Return [x, y] of the center of cell containing provided text 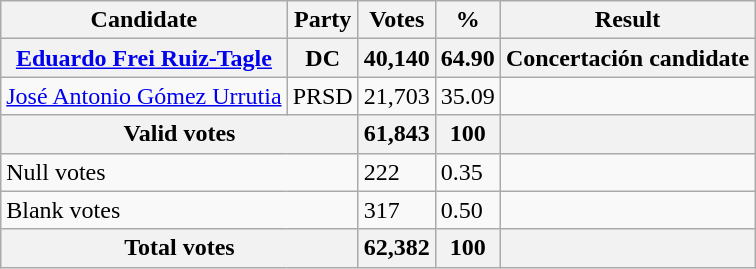
Candidate [144, 20]
35.09 [468, 96]
222 [396, 172]
Valid votes [180, 134]
DC [322, 58]
Votes [396, 20]
PRSD [322, 96]
Party [322, 20]
% [468, 20]
Total votes [180, 248]
21,703 [396, 96]
0.50 [468, 210]
José Antonio Gómez Urrutia [144, 96]
61,843 [396, 134]
Blank votes [180, 210]
62,382 [396, 248]
40,140 [396, 58]
Result [627, 20]
64.90 [468, 58]
0.35 [468, 172]
Concertación candidate [627, 58]
Eduardo Frei Ruiz-Tagle [144, 58]
317 [396, 210]
Null votes [180, 172]
